Locate the cell with the specified text and output its [x, y] center coordinate. 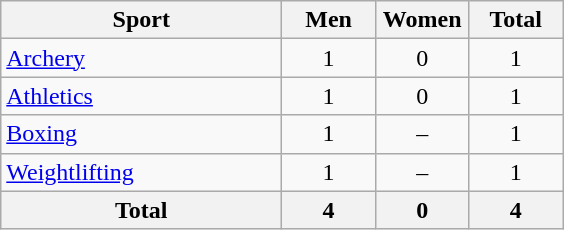
Weightlifting [142, 172]
Archery [142, 58]
Women [422, 20]
Sport [142, 20]
Men [329, 20]
Boxing [142, 134]
Athletics [142, 96]
